Find where the given text appears and provide that cell's center as [X, Y] coordinate. 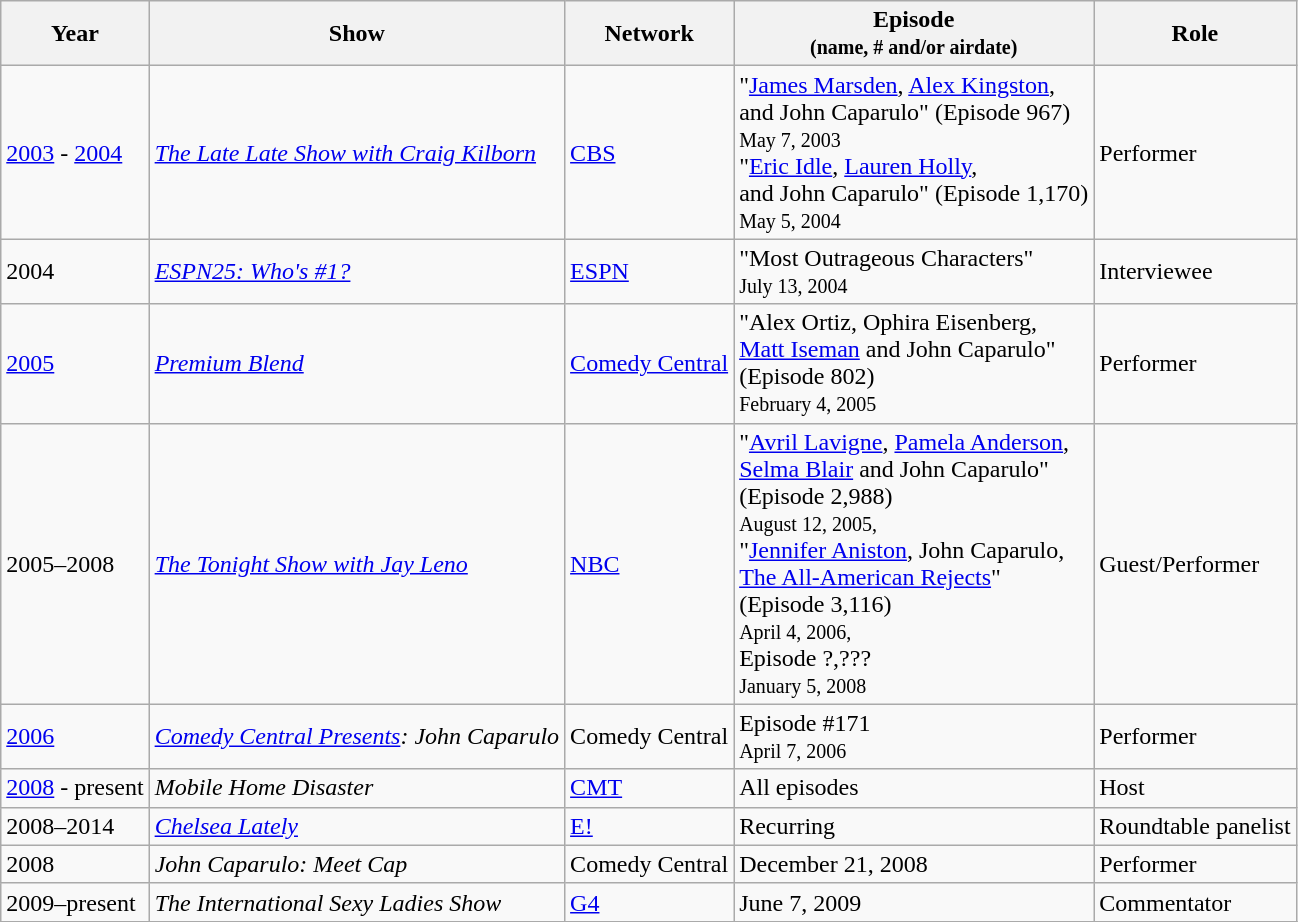
December 21, 2008 [914, 864]
Episode(name, # and/or airdate) [914, 34]
"Alex Ortiz, Ophira Eisenberg,Matt Iseman and John Caparulo"(Episode 802)February 4, 2005 [914, 364]
E! [650, 826]
Roundtable panelist [1195, 826]
Chelsea Lately [356, 826]
Recurring [914, 826]
Year [75, 34]
Interviewee [1195, 272]
2008–2014 [75, 826]
2003 - 2004 [75, 152]
2005–2008 [75, 564]
2005 [75, 364]
Episode #171April 7, 2006 [914, 736]
The Late Late Show with Craig Kilborn [356, 152]
All episodes [914, 788]
Mobile Home Disaster [356, 788]
G4 [650, 902]
John Caparulo: Meet Cap [356, 864]
2004 [75, 272]
"James Marsden, Alex Kingston,and John Caparulo" (Episode 967)May 7, 2003"Eric Idle, Lauren Holly,and John Caparulo" (Episode 1,170)May 5, 2004 [914, 152]
ESPN [650, 272]
ESPN25: Who's #1? [356, 272]
Role [1195, 34]
NBC [650, 564]
CMT [650, 788]
Premium Blend [356, 364]
The International Sexy Ladies Show [356, 902]
2008 - present [75, 788]
2008 [75, 864]
2006 [75, 736]
Show [356, 34]
June 7, 2009 [914, 902]
Host [1195, 788]
Network [650, 34]
"Most Outrageous Characters"July 13, 2004 [914, 272]
2009–present [75, 902]
Guest/Performer [1195, 564]
Comedy Central Presents: John Caparulo [356, 736]
Commentator [1195, 902]
CBS [650, 152]
The Tonight Show with Jay Leno [356, 564]
